Detect which cell encompasses the target text, then output its (X, Y) center coordinate. 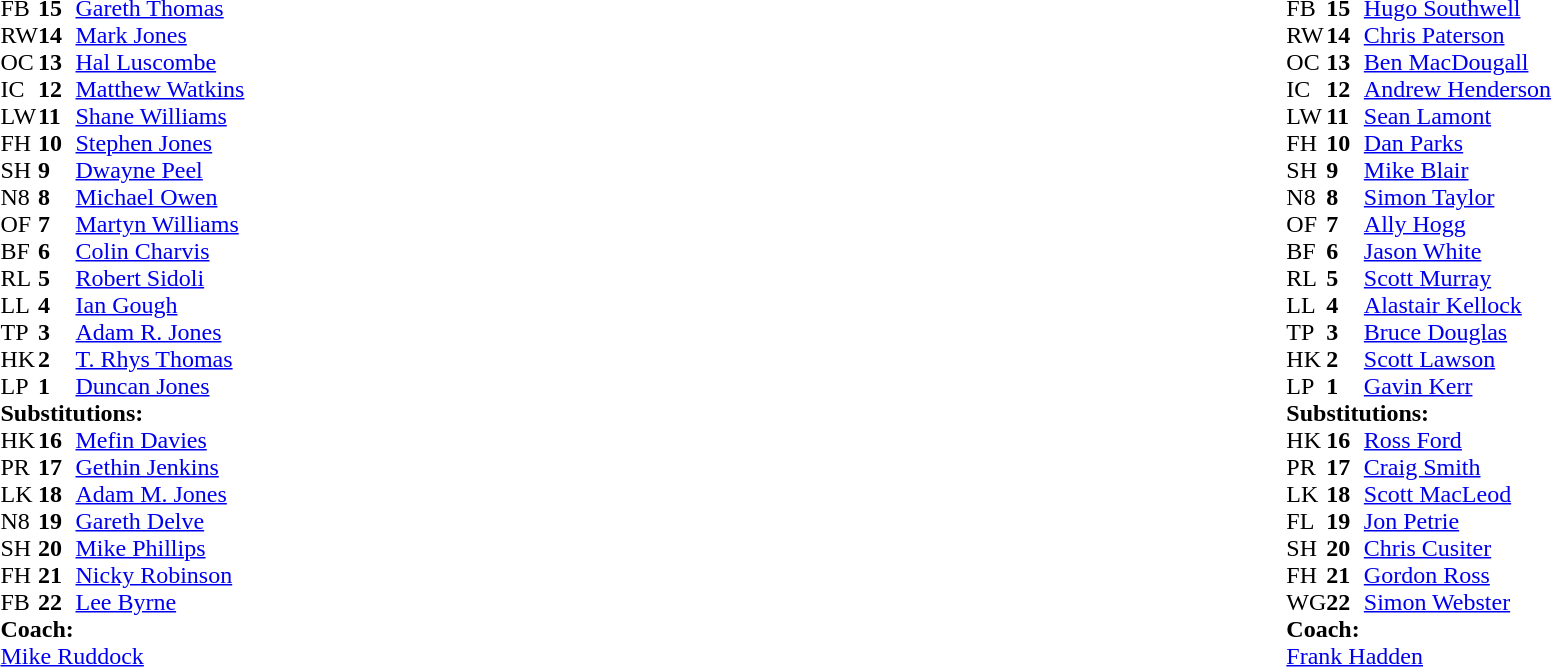
Mike Phillips (160, 548)
Mark Jones (160, 36)
WG (1306, 602)
Gordon Ross (1458, 576)
Chris Paterson (1458, 36)
Jon Petrie (1458, 522)
Martyn Williams (160, 224)
FL (1306, 522)
Duncan Jones (160, 386)
Mike Blair (1458, 170)
Bruce Douglas (1458, 332)
Robert Sidoli (160, 278)
Ian Gough (160, 306)
Dwayne Peel (160, 170)
Sean Lamont (1458, 116)
T. Rhys Thomas (160, 360)
Lee Byrne (160, 602)
Adam M. Jones (160, 494)
FB (19, 602)
Stephen Jones (160, 144)
Scott Lawson (1458, 360)
Simon Taylor (1458, 198)
Matthew Watkins (160, 90)
Gethin Jenkins (160, 468)
Simon Webster (1458, 602)
Alastair Kellock (1458, 306)
Gavin Kerr (1458, 386)
Hal Luscombe (160, 62)
Mefin Davies (160, 440)
Jason White (1458, 252)
Ally Hogg (1458, 224)
Andrew Henderson (1458, 90)
Michael Owen (160, 198)
Gareth Delve (160, 522)
Dan Parks (1458, 144)
Chris Cusiter (1458, 548)
Shane Williams (160, 116)
Nicky Robinson (160, 576)
Ross Ford (1458, 440)
Colin Charvis (160, 252)
Ben MacDougall (1458, 62)
Adam R. Jones (160, 332)
Craig Smith (1458, 468)
Scott MacLeod (1458, 494)
Scott Murray (1458, 278)
